Search for the cell housing the specified text and yield its [x, y] center coordinate. 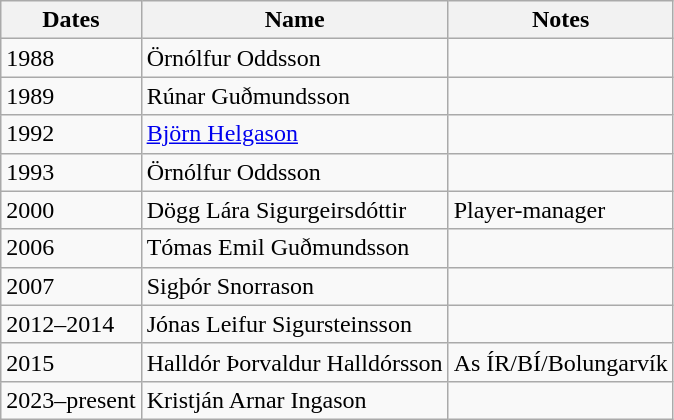
Rúnar Guðmundsson [294, 96]
2015 [71, 362]
Jónas Leifur Sigursteinsson [294, 324]
Tómas Emil Guðmundsson [294, 248]
2006 [71, 248]
Dögg Lára Sigurgeirsdóttir [294, 210]
Sigþór Snorrason [294, 286]
Dates [71, 20]
As ÍR/BÍ/Bolungarvík [560, 362]
2012–2014 [71, 324]
2000 [71, 210]
1988 [71, 58]
2007 [71, 286]
Kristján Arnar Ingason [294, 400]
Halldór Þorvaldur Halldórsson [294, 362]
1993 [71, 172]
Name [294, 20]
1992 [71, 134]
Björn Helgason [294, 134]
1989 [71, 96]
Player-manager [560, 210]
2023–present [71, 400]
Notes [560, 20]
